Determine the (X, Y) coordinate at the center of the cell enclosing the given text.  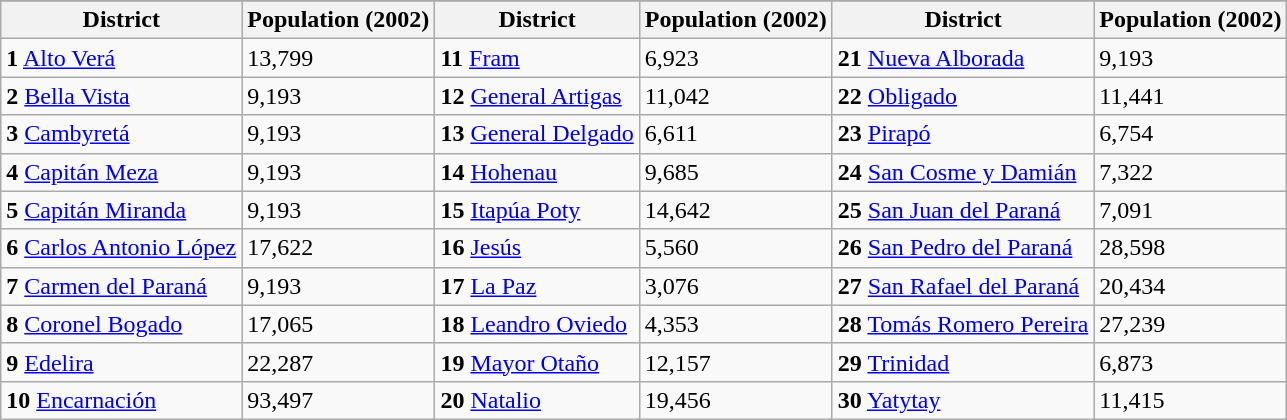
10 Encarnación (122, 400)
7 Carmen del Paraná (122, 286)
22 Obligado (963, 96)
14,642 (736, 210)
28,598 (1190, 248)
6,611 (736, 134)
6,754 (1190, 134)
3 Cambyretá (122, 134)
5,560 (736, 248)
17 La Paz (537, 286)
12,157 (736, 362)
1 Alto Verá (122, 58)
11 Fram (537, 58)
19,456 (736, 400)
13,799 (338, 58)
28 Tomás Romero Pereira (963, 324)
11,441 (1190, 96)
4,353 (736, 324)
11,042 (736, 96)
9,685 (736, 172)
18 Leandro Oviedo (537, 324)
3,076 (736, 286)
22,287 (338, 362)
6,923 (736, 58)
27,239 (1190, 324)
17,622 (338, 248)
7,322 (1190, 172)
12 General Artigas (537, 96)
19 Mayor Otaño (537, 362)
7,091 (1190, 210)
16 Jesús (537, 248)
2 Bella Vista (122, 96)
4 Capitán Meza (122, 172)
30 Yatytay (963, 400)
5 Capitán Miranda (122, 210)
24 San Cosme y Damián (963, 172)
15 Itapúa Poty (537, 210)
6 Carlos Antonio López (122, 248)
11,415 (1190, 400)
29 Trinidad (963, 362)
8 Coronel Bogado (122, 324)
9 Edelira (122, 362)
17,065 (338, 324)
23 Pirapó (963, 134)
27 San Rafael del Paraná (963, 286)
21 Nueva Alborada (963, 58)
26 San Pedro del Paraná (963, 248)
25 San Juan del Paraná (963, 210)
93,497 (338, 400)
20 Natalio (537, 400)
14 Hohenau (537, 172)
6,873 (1190, 362)
13 General Delgado (537, 134)
20,434 (1190, 286)
